Extract the [X, Y] coordinate from the center of the cell holding the provided text.  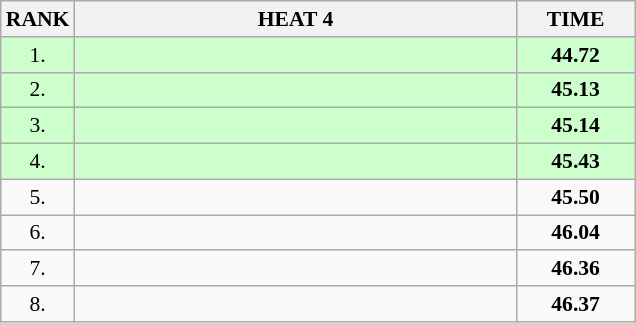
6. [38, 233]
7. [38, 269]
46.37 [576, 304]
45.14 [576, 126]
45.43 [576, 162]
44.72 [576, 55]
45.13 [576, 90]
RANK [38, 19]
TIME [576, 19]
46.36 [576, 269]
3. [38, 126]
8. [38, 304]
5. [38, 197]
4. [38, 162]
45.50 [576, 197]
1. [38, 55]
HEAT 4 [295, 19]
2. [38, 90]
46.04 [576, 233]
